Identify which cell holds the provided text, then report its [X, Y] central coordinate. 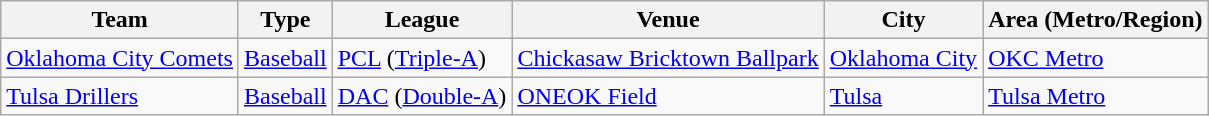
Tulsa [903, 96]
Oklahoma City [903, 58]
ONEOK Field [668, 96]
OKC Metro [1096, 58]
Chickasaw Bricktown Ballpark [668, 58]
Type [285, 20]
PCL (Triple-A) [422, 58]
Venue [668, 20]
Tulsa Metro [1096, 96]
DAC (Double-A) [422, 96]
Area (Metro/Region) [1096, 20]
Team [120, 20]
League [422, 20]
City [903, 20]
Tulsa Drillers [120, 96]
Oklahoma City Comets [120, 58]
